Search for the cell housing the specified text and yield its [x, y] center coordinate. 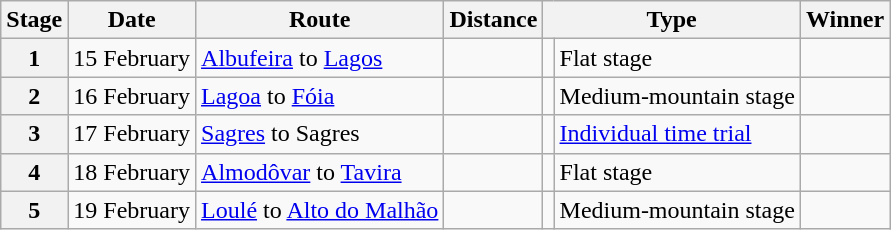
Individual time trial [677, 134]
3 [34, 134]
Almodôvar to Tavira [320, 172]
1 [34, 58]
2 [34, 96]
Sagres to Sagres [320, 134]
Lagoa to Fóia [320, 96]
19 February [132, 210]
16 February [132, 96]
Albufeira to Lagos [320, 58]
18 February [132, 172]
Route [320, 20]
Distance [494, 20]
Type [672, 20]
Winner [844, 20]
Date [132, 20]
17 February [132, 134]
Loulé to Alto do Malhão [320, 210]
4 [34, 172]
15 February [132, 58]
5 [34, 210]
Stage [34, 20]
